Pinpoint the cell where the given text exists, returning its (X, Y) midpoint coordinate. 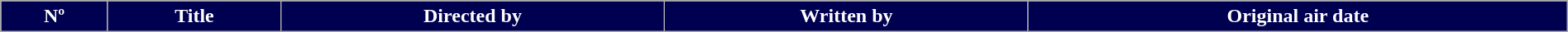
Directed by (473, 16)
Nº (55, 16)
Written by (846, 16)
Original air date (1298, 16)
Title (194, 16)
